Return the (x, y) coordinate for the center point of the cell that contains the specified text.  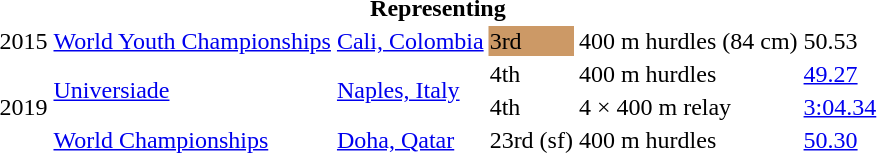
World Youth Championships (192, 41)
400 m hurdles (84 cm) (688, 41)
400 m hurdles (688, 74)
Universiade (192, 90)
4 × 400 m relay (688, 107)
3rd (531, 41)
Naples, Italy (410, 90)
Cali, Colombia (410, 41)
